Find where the given text appears and provide that cell's center as [x, y] coordinate. 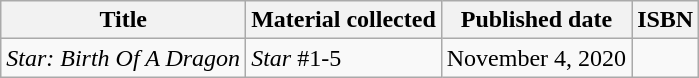
November 4, 2020 [536, 58]
Title [124, 20]
Star: Birth Of A Dragon [124, 58]
Star #1-5 [344, 58]
Published date [536, 20]
Material collected [344, 20]
ISBN [666, 20]
